Detect which cell encompasses the target text, then output its [x, y] center coordinate. 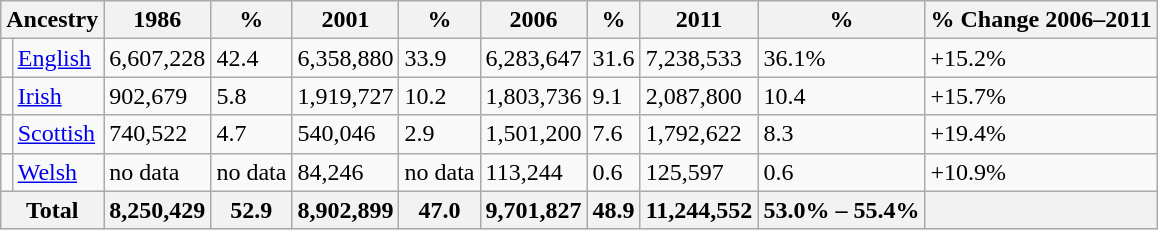
10.4 [842, 96]
9.1 [614, 96]
2006 [534, 20]
7.6 [614, 134]
6,358,880 [346, 58]
10.2 [440, 96]
2.9 [440, 134]
1,919,727 [346, 96]
4.7 [252, 134]
740,522 [158, 134]
+15.2% [1041, 58]
+15.7% [1041, 96]
1,803,736 [534, 96]
33.9 [440, 58]
11,244,552 [699, 210]
42.4 [252, 58]
English [58, 58]
6,283,647 [534, 58]
+10.9% [1041, 172]
53.0% – 55.4% [842, 210]
2,087,800 [699, 96]
Welsh [58, 172]
36.1% [842, 58]
9,701,827 [534, 210]
1986 [158, 20]
8,250,429 [158, 210]
31.6 [614, 58]
1,501,200 [534, 134]
% Change 2006–2011 [1041, 20]
84,246 [346, 172]
7,238,533 [699, 58]
2001 [346, 20]
902,679 [158, 96]
+19.4% [1041, 134]
Scottish [58, 134]
Total [52, 210]
48.9 [614, 210]
2011 [699, 20]
8.3 [842, 134]
5.8 [252, 96]
6,607,228 [158, 58]
8,902,899 [346, 210]
1,792,622 [699, 134]
113,244 [534, 172]
125,597 [699, 172]
Ancestry [52, 20]
Irish [58, 96]
540,046 [346, 134]
52.9 [252, 210]
47.0 [440, 210]
